Capture the cell that displays the provided text and extract its [x, y] central coordinate. 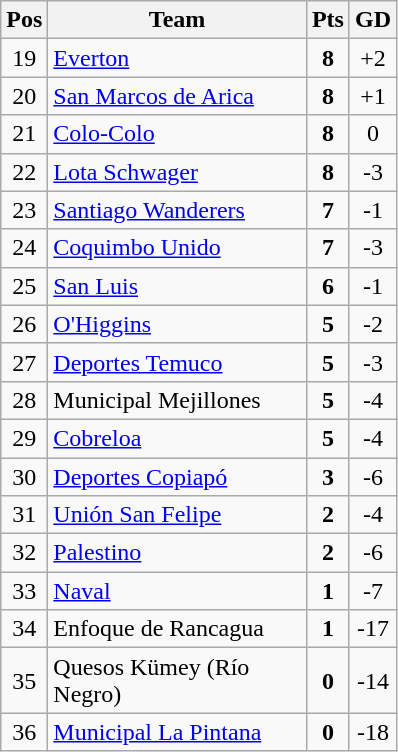
Deportes Copiapó [178, 477]
-14 [372, 680]
Lota Schwager [178, 172]
Everton [178, 58]
Municipal La Pintana [178, 732]
Pos [24, 20]
Quesos Kümey (Río Negro) [178, 680]
19 [24, 58]
-7 [372, 591]
O'Higgins [178, 324]
Naval [178, 591]
26 [24, 324]
San Marcos de Arica [178, 96]
-17 [372, 629]
Enfoque de Rancagua [178, 629]
San Luis [178, 286]
32 [24, 553]
27 [24, 362]
28 [24, 400]
24 [24, 248]
Santiago Wanderers [178, 210]
22 [24, 172]
23 [24, 210]
25 [24, 286]
Deportes Temuco [178, 362]
Cobreloa [178, 438]
GD [372, 20]
-18 [372, 732]
31 [24, 515]
3 [328, 477]
6 [328, 286]
20 [24, 96]
Team [178, 20]
33 [24, 591]
Coquimbo Unido [178, 248]
Municipal Mejillones [178, 400]
34 [24, 629]
35 [24, 680]
Palestino [178, 553]
Colo-Colo [178, 134]
29 [24, 438]
Pts [328, 20]
+2 [372, 58]
36 [24, 732]
+1 [372, 96]
21 [24, 134]
Unión San Felipe [178, 515]
30 [24, 477]
-2 [372, 324]
